Locate the cell with the specified text and output its (x, y) center coordinate. 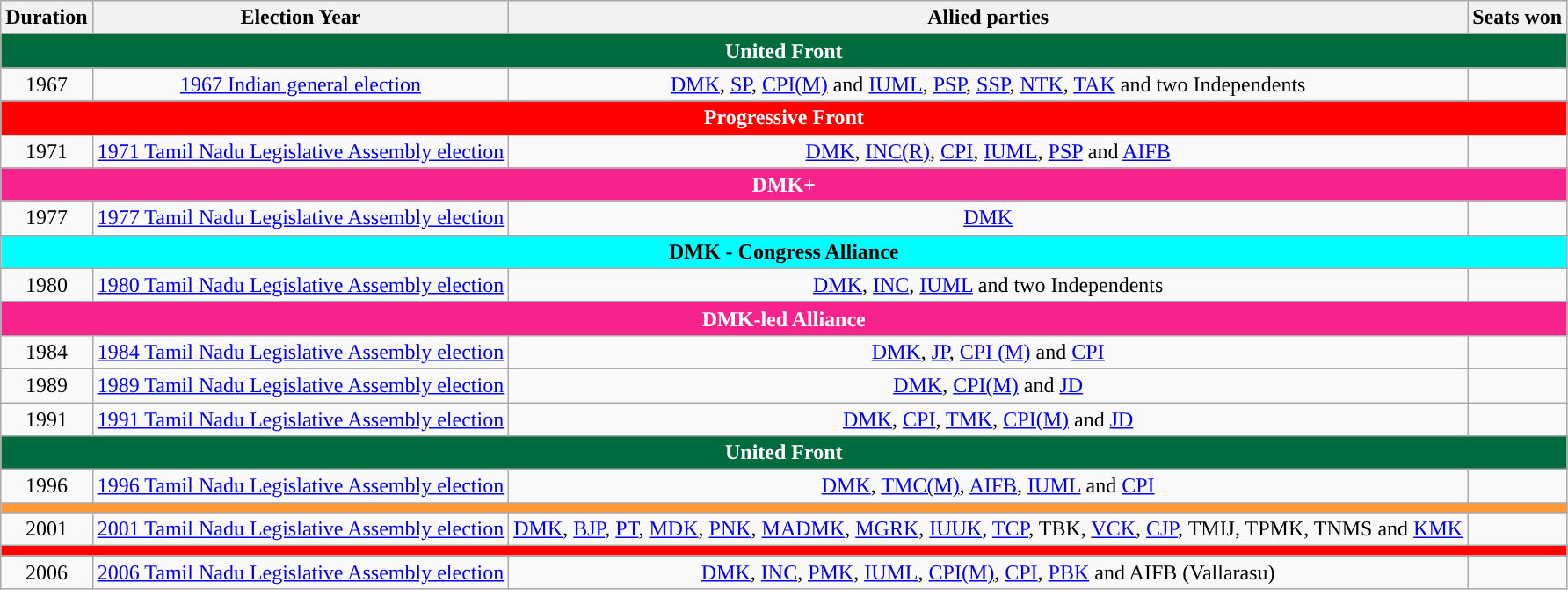
DMK, CPI(M) and JD (988, 385)
1996 (47, 486)
1991 Tamil Nadu Legislative Assembly election (301, 419)
DMK, SP, CPI(M) and IUML, PSP, SSP, NTK, TAK and two Independents (988, 84)
DMK, INC, IUML and two Independents (988, 285)
1989 Tamil Nadu Legislative Assembly election (301, 385)
DMK (988, 218)
1984 Tamil Nadu Legislative Assembly election (301, 352)
1967 (47, 84)
1984 (47, 352)
2001 Tamil Nadu Legislative Assembly election (301, 529)
DMK+ (784, 185)
1980 (47, 285)
1991 (47, 419)
DMK, INC(R), CPI, IUML, PSP and AIFB (988, 151)
Election Year (301, 18)
DMK, CPI, TMK, CPI(M) and JD (988, 419)
DMK, BJP, PT, MDK, PNK, MADMK, MGRK, IUUK, TCP, TBK, VCK, CJP, TMIJ, TPMK, TNMS and KMK (988, 529)
1971 Tamil Nadu Legislative Assembly election (301, 151)
DMK, JP, CPI (M) and CPI (988, 352)
2006 Tamil Nadu Legislative Assembly election (301, 572)
Seats won (1517, 18)
1971 (47, 151)
DMK, INC, PMK, IUML, CPI(M), CPI, PBK and AIFB (Vallarasu) (988, 572)
1996 Tamil Nadu Legislative Assembly election (301, 486)
1967 Indian general election (301, 84)
Duration (47, 18)
1977 Tamil Nadu Legislative Assembly election (301, 218)
DMK, TMC(M), AIFB, IUML and CPI (988, 486)
1977 (47, 218)
2001 (47, 529)
DMK-led Alliance (784, 318)
DMK - Congress Alliance (784, 251)
Allied parties (988, 18)
Progressive Front (784, 118)
2006 (47, 572)
1989 (47, 385)
1980 Tamil Nadu Legislative Assembly election (301, 285)
